Detect which cell encompasses the target text, then output its [X, Y] center coordinate. 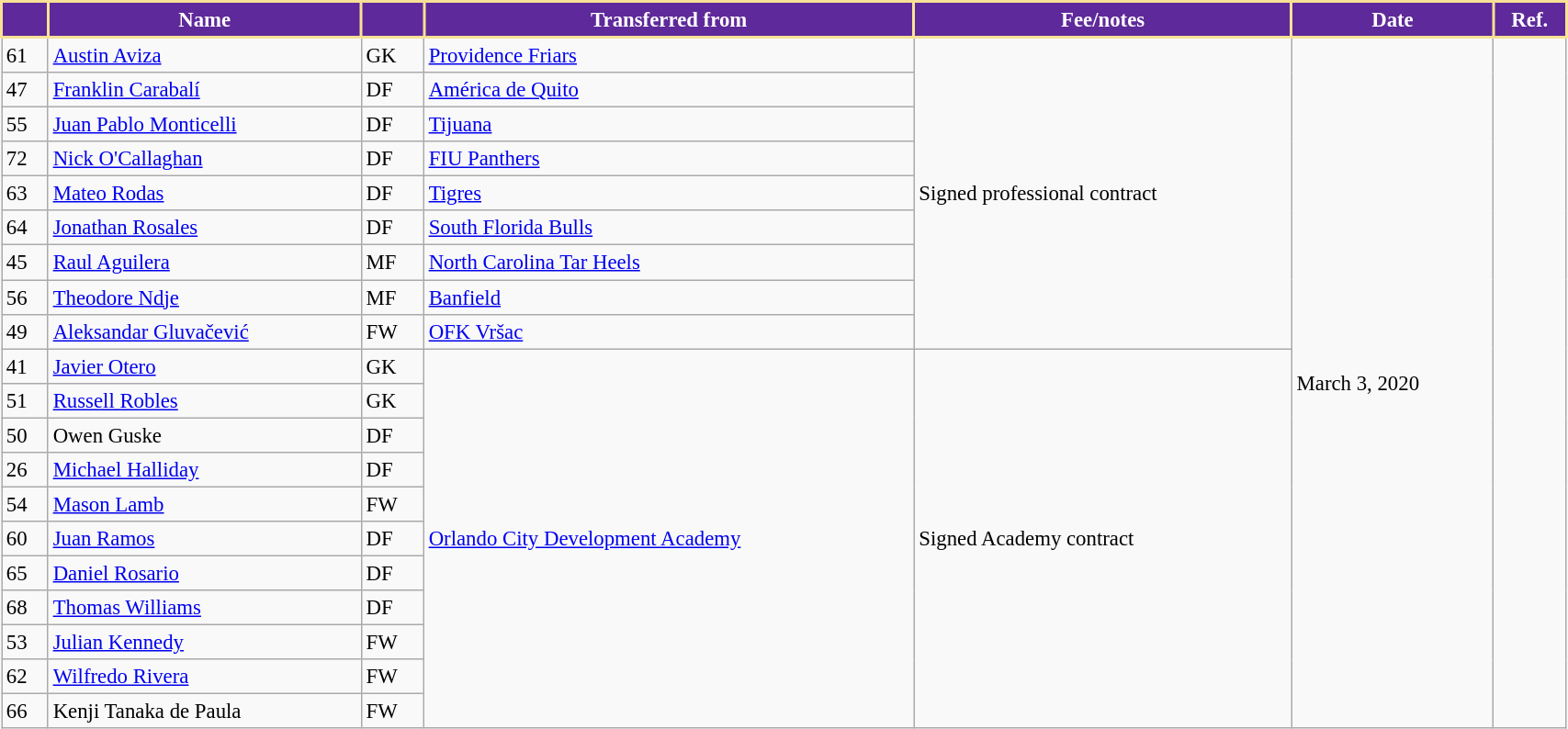
Fee/notes [1102, 20]
March 3, 2020 [1393, 384]
53 [26, 643]
Jonathan Rosales [204, 229]
Russell Robles [204, 400]
54 [26, 504]
63 [26, 194]
64 [26, 229]
Banfield [669, 297]
Name [204, 20]
Nick O'Callaghan [204, 159]
56 [26, 297]
América de Quito [669, 90]
61 [26, 55]
Juan Pablo Monticelli [204, 125]
OFK Vršac [669, 331]
Franklin Carabalí [204, 90]
Signed professional contract [1102, 193]
South Florida Bulls [669, 229]
62 [26, 677]
68 [26, 608]
26 [26, 470]
50 [26, 435]
Mason Lamb [204, 504]
Wilfredo Rivera [204, 677]
Tijuana [669, 125]
47 [26, 90]
45 [26, 263]
Mateo Rodas [204, 194]
51 [26, 400]
Michael Halliday [204, 470]
North Carolina Tar Heels [669, 263]
55 [26, 125]
66 [26, 712]
Thomas Williams [204, 608]
Javier Otero [204, 366]
72 [26, 159]
65 [26, 573]
Aleksandar Gluvačević [204, 331]
60 [26, 539]
Providence Friars [669, 55]
Signed Academy contract [1102, 539]
Austin Aviza [204, 55]
Theodore Ndje [204, 297]
Kenji Tanaka de Paula [204, 712]
Daniel Rosario [204, 573]
Julian Kennedy [204, 643]
Orlando City Development Academy [669, 539]
Owen Guske [204, 435]
Tigres [669, 194]
Raul Aguilera [204, 263]
FIU Panthers [669, 159]
Juan Ramos [204, 539]
49 [26, 331]
41 [26, 366]
Date [1393, 20]
Ref. [1530, 20]
Transferred from [669, 20]
